Pinpoint the cell where the given text exists, returning its (X, Y) midpoint coordinate. 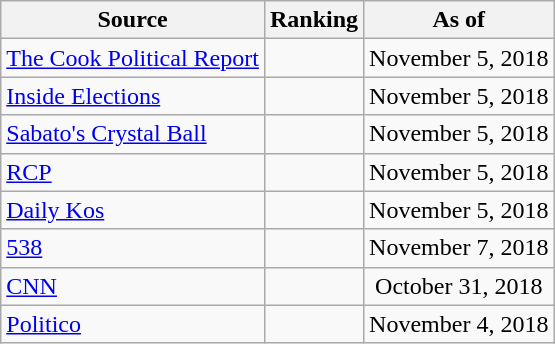
538 (133, 248)
CNN (133, 286)
The Cook Political Report (133, 58)
Politico (133, 324)
Source (133, 20)
November 7, 2018 (459, 248)
RCP (133, 172)
Ranking (314, 20)
Sabato's Crystal Ball (133, 134)
November 4, 2018 (459, 324)
October 31, 2018 (459, 286)
Daily Kos (133, 210)
Inside Elections (133, 96)
As of (459, 20)
